Return the (x, y) coordinate for the center point of the cell that contains the specified text.  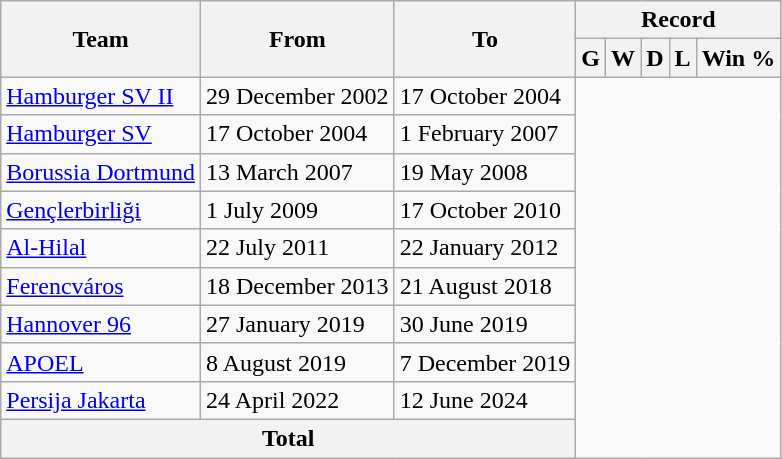
Borussia Dortmund (101, 172)
To (485, 39)
Ferencváros (101, 286)
7 December 2019 (485, 362)
17 October 2010 (485, 210)
24 April 2022 (297, 400)
22 January 2012 (485, 248)
1 July 2009 (297, 210)
G (591, 58)
27 January 2019 (297, 324)
29 December 2002 (297, 96)
30 June 2019 (485, 324)
8 August 2019 (297, 362)
Record (678, 20)
Persija Jakarta (101, 400)
1 February 2007 (485, 134)
Total (288, 438)
12 June 2024 (485, 400)
13 March 2007 (297, 172)
Hamburger SV (101, 134)
Gençlerbirliği (101, 210)
Hannover 96 (101, 324)
21 August 2018 (485, 286)
W (624, 58)
Win % (738, 58)
Al-Hilal (101, 248)
Team (101, 39)
D (655, 58)
APOEL (101, 362)
19 May 2008 (485, 172)
L (682, 58)
Hamburger SV II (101, 96)
22 July 2011 (297, 248)
18 December 2013 (297, 286)
From (297, 39)
